Identify which cell holds the provided text, then report its (x, y) central coordinate. 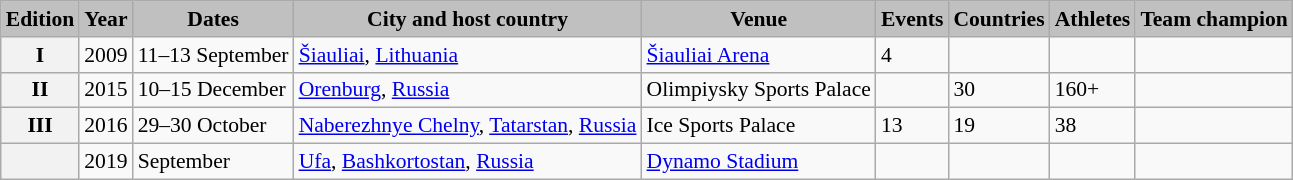
II (40, 90)
29–30 October (214, 126)
Edition (40, 19)
Dates (214, 19)
2015 (106, 90)
38 (1093, 126)
2019 (106, 162)
Ufa, Bashkortostan, Russia (468, 162)
Orenburg, Russia (468, 90)
Naberezhnye Chelny, Tatarstan, Russia (468, 126)
III (40, 126)
10–15 December (214, 90)
19 (998, 126)
Athletes (1093, 19)
Šiauliai Arena (759, 55)
Ice Sports Palace (759, 126)
13 (912, 126)
Team champion (1214, 19)
Olimpiysky Sports Palace (759, 90)
Šiauliai, Lithuania (468, 55)
Countries (998, 19)
2009 (106, 55)
Dynamo Stadium (759, 162)
30 (998, 90)
2016 (106, 126)
Year (106, 19)
City and host country (468, 19)
160+ (1093, 90)
11–13 September (214, 55)
September (214, 162)
I (40, 55)
Venue (759, 19)
Events (912, 19)
4 (912, 55)
